Search for the cell housing the specified text and yield its (X, Y) center coordinate. 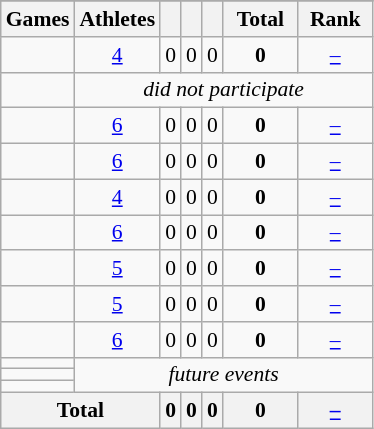
Athletes (117, 19)
did not participate (223, 90)
Rank (336, 19)
future events (223, 375)
Games (38, 19)
